Scan for the cell matching the given text and deliver its [x, y] coordinate at center. 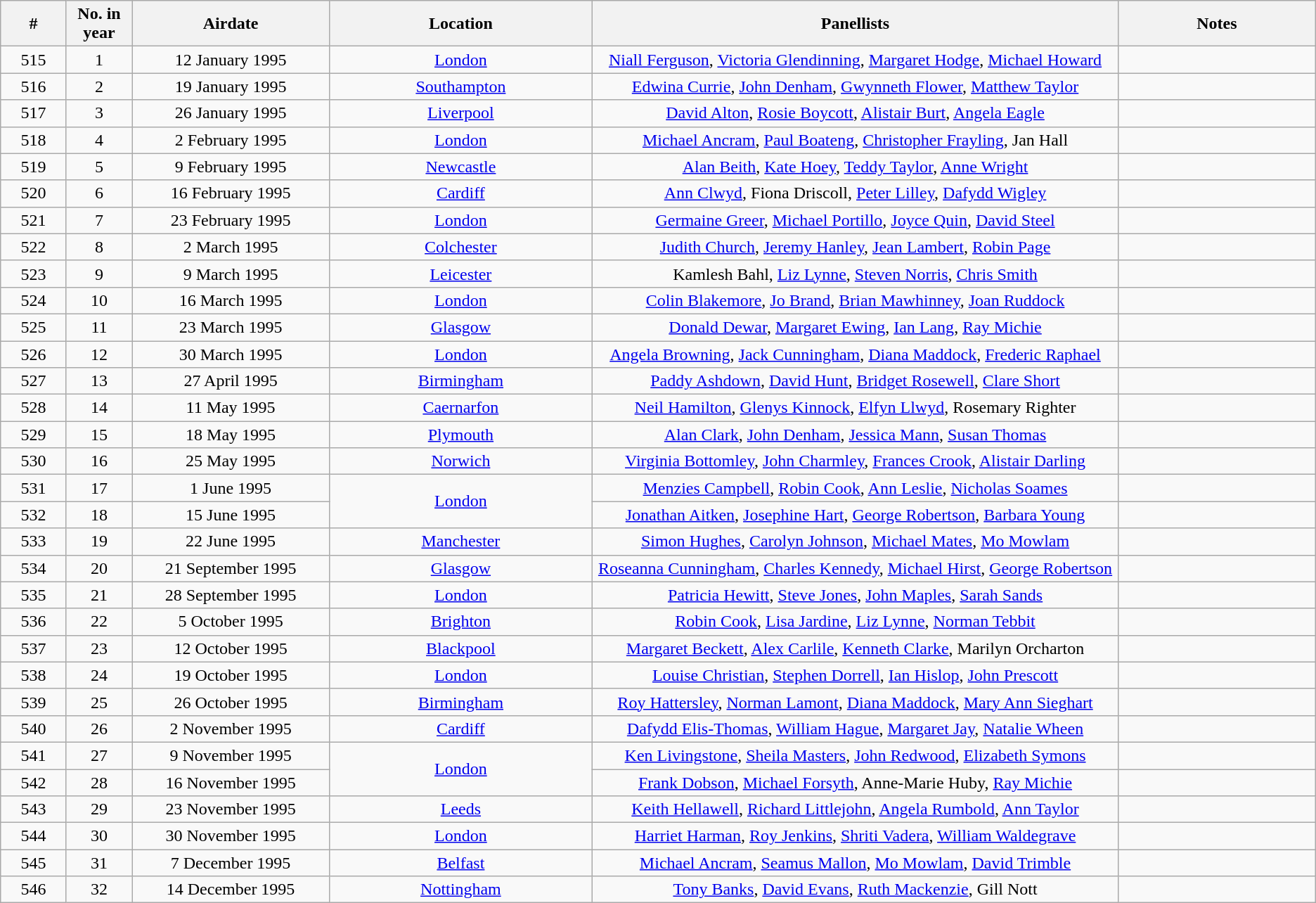
Tony Banks, David Evans, Ruth Mackenzie, Gill Nott [855, 890]
17 [99, 488]
Virginia Bottomley, John Charmley, Frances Crook, Alistair Darling [855, 461]
Notes [1218, 24]
522 [34, 247]
22 June 1995 [231, 542]
Judith Church, Jeremy Hanley, Jean Lambert, Robin Page [855, 247]
11 May 1995 [231, 408]
2 November 1995 [231, 729]
Dafydd Elis-Thomas, William Hague, Margaret Jay, Natalie Wheen [855, 729]
26 October 1995 [231, 702]
19 [99, 542]
26 [99, 729]
12 [99, 354]
9 November 1995 [231, 755]
30 [99, 836]
531 [34, 488]
Plymouth [460, 435]
7 December 1995 [231, 863]
4 [99, 140]
Roseanna Cunningham, Charles Kennedy, Michael Hirst, George Robertson [855, 568]
516 [34, 87]
Angela Browning, Jack Cunningham, Diana Maddock, Frederic Raphael [855, 354]
8 [99, 247]
28 September 1995 [231, 595]
543 [34, 809]
2 [99, 87]
Norwich [460, 461]
27 [99, 755]
1 [99, 60]
518 [34, 140]
544 [34, 836]
542 [34, 783]
Margaret Beckett, Alex Carlile, Kenneth Clarke, Marilyn Orcharton [855, 648]
19 October 1995 [231, 675]
Donald Dewar, Margaret Ewing, Ian Lang, Ray Michie [855, 327]
25 May 1995 [231, 461]
515 [34, 60]
546 [34, 890]
527 [34, 381]
21 [99, 595]
Michael Ancram, Seamus Mallon, Mo Mowlam, David Trimble [855, 863]
Location [460, 24]
11 [99, 327]
Louise Christian, Stephen Dorrell, Ian Hislop, John Prescott [855, 675]
Simon Hughes, Carolyn Johnson, Michael Mates, Mo Mowlam [855, 542]
Nottingham [460, 890]
14 December 1995 [231, 890]
15 [99, 435]
29 [99, 809]
Blackpool [460, 648]
539 [34, 702]
517 [34, 113]
23 February 1995 [231, 220]
21 September 1995 [231, 568]
541 [34, 755]
529 [34, 435]
12 January 1995 [231, 60]
Michael Ancram, Paul Boateng, Christopher Frayling, Jan Hall [855, 140]
545 [34, 863]
526 [34, 354]
7 [99, 220]
16 February 1995 [231, 193]
30 March 1995 [231, 354]
18 May 1995 [231, 435]
530 [34, 461]
524 [34, 300]
520 [34, 193]
525 [34, 327]
536 [34, 622]
Neil Hamilton, Glenys Kinnock, Elfyn Llwyd, Rosemary Righter [855, 408]
Robin Cook, Lisa Jardine, Liz Lynne, Norman Tebbit [855, 622]
Edwina Currie, John Denham, Gwynneth Flower, Matthew Taylor [855, 87]
538 [34, 675]
533 [34, 542]
30 November 1995 [231, 836]
31 [99, 863]
Leeds [460, 809]
32 [99, 890]
23 March 1995 [231, 327]
Colin Blakemore, Jo Brand, Brian Mawhinney, Joan Ruddock [855, 300]
540 [34, 729]
19 January 1995 [231, 87]
Belfast [460, 863]
Southampton [460, 87]
24 [99, 675]
26 January 1995 [231, 113]
16 [99, 461]
Jonathan Aitken, Josephine Hart, George Robertson, Barbara Young [855, 515]
Airdate [231, 24]
532 [34, 515]
# [34, 24]
519 [34, 167]
Ken Livingstone, Sheila Masters, John Redwood, Elizabeth Symons [855, 755]
25 [99, 702]
Kamlesh Bahl, Liz Lynne, Steven Norris, Chris Smith [855, 274]
Harriet Harman, Roy Jenkins, Shriti Vadera, William Waldegrave [855, 836]
534 [34, 568]
2 February 1995 [231, 140]
No. in year [99, 24]
Germaine Greer, Michael Portillo, Joyce Quin, David Steel [855, 220]
1 June 1995 [231, 488]
537 [34, 648]
9 March 1995 [231, 274]
Alan Clark, John Denham, Jessica Mann, Susan Thomas [855, 435]
10 [99, 300]
Newcastle [460, 167]
5 October 1995 [231, 622]
28 [99, 783]
521 [34, 220]
Keith Hellawell, Richard Littlejohn, Angela Rumbold, Ann Taylor [855, 809]
David Alton, Rosie Boycott, Alistair Burt, Angela Eagle [855, 113]
2 March 1995 [231, 247]
Paddy Ashdown, David Hunt, Bridget Rosewell, Clare Short [855, 381]
Panellists [855, 24]
528 [34, 408]
535 [34, 595]
Frank Dobson, Michael Forsyth, Anne-Marie Huby, Ray Michie [855, 783]
Niall Ferguson, Victoria Glendinning, Margaret Hodge, Michael Howard [855, 60]
12 October 1995 [231, 648]
23 [99, 648]
3 [99, 113]
15 June 1995 [231, 515]
Roy Hattersley, Norman Lamont, Diana Maddock, Mary Ann Sieghart [855, 702]
6 [99, 193]
20 [99, 568]
Menzies Campbell, Robin Cook, Ann Leslie, Nicholas Soames [855, 488]
18 [99, 515]
14 [99, 408]
Brighton [460, 622]
Caernarfon [460, 408]
22 [99, 622]
5 [99, 167]
Manchester [460, 542]
Colchester [460, 247]
523 [34, 274]
23 November 1995 [231, 809]
Patricia Hewitt, Steve Jones, John Maples, Sarah Sands [855, 595]
27 April 1995 [231, 381]
16 March 1995 [231, 300]
13 [99, 381]
16 November 1995 [231, 783]
9 February 1995 [231, 167]
Alan Beith, Kate Hoey, Teddy Taylor, Anne Wright [855, 167]
Ann Clwyd, Fiona Driscoll, Peter Lilley, Dafydd Wigley [855, 193]
Leicester [460, 274]
9 [99, 274]
Liverpool [460, 113]
